Find where the given text appears and provide that cell's center as [X, Y] coordinate. 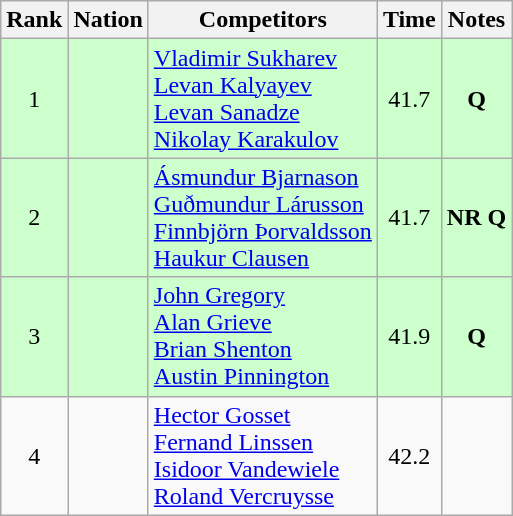
Ásmundur BjarnasonGuðmundur LárussonFinnbjörn ÞorvaldssonHaukur Clausen [262, 218]
41.9 [409, 336]
Rank [34, 20]
Vladimir SukharevLevan KalyayevLevan SanadzeNikolay Karakulov [262, 98]
John GregoryAlan GrieveBrian ShentonAustin Pinnington [262, 336]
2 [34, 218]
1 [34, 98]
3 [34, 336]
Time [409, 20]
Notes [476, 20]
NR Q [476, 218]
Nation [108, 20]
4 [34, 456]
42.2 [409, 456]
Hector GossetFernand LinssenIsidoor VandewieleRoland Vercruysse [262, 456]
Competitors [262, 20]
